Identify which cell holds the provided text, then report its [x, y] central coordinate. 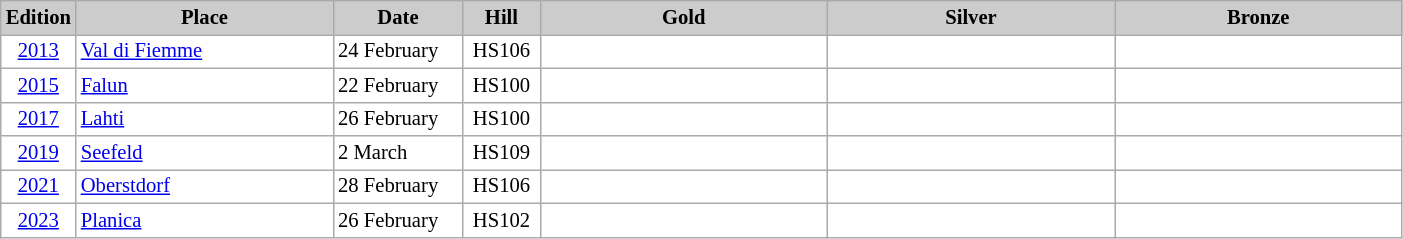
Oberstdorf [204, 186]
24 February [398, 51]
2019 [38, 153]
Silver [970, 17]
Gold [684, 17]
Falun [204, 85]
2017 [38, 119]
Edition [38, 17]
Hill [502, 17]
2015 [38, 85]
HS109 [502, 153]
Seefeld [204, 153]
2021 [38, 186]
Planica [204, 220]
Val di Fiemme [204, 51]
Date [398, 17]
22 February [398, 85]
2013 [38, 51]
2 March [398, 153]
HS102 [502, 220]
Bronze [1258, 17]
28 February [398, 186]
Place [204, 17]
2023 [38, 220]
Lahti [204, 119]
